Find where the given text appears and provide that cell's center as (x, y) coordinate. 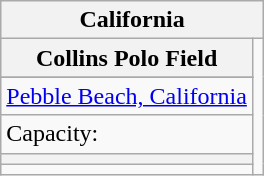
California (132, 20)
Capacity: (127, 134)
Pebble Beach, California (127, 96)
Collins Polo Field (127, 58)
